Output the [X, Y] coordinate of the center of the cell containing the given text.  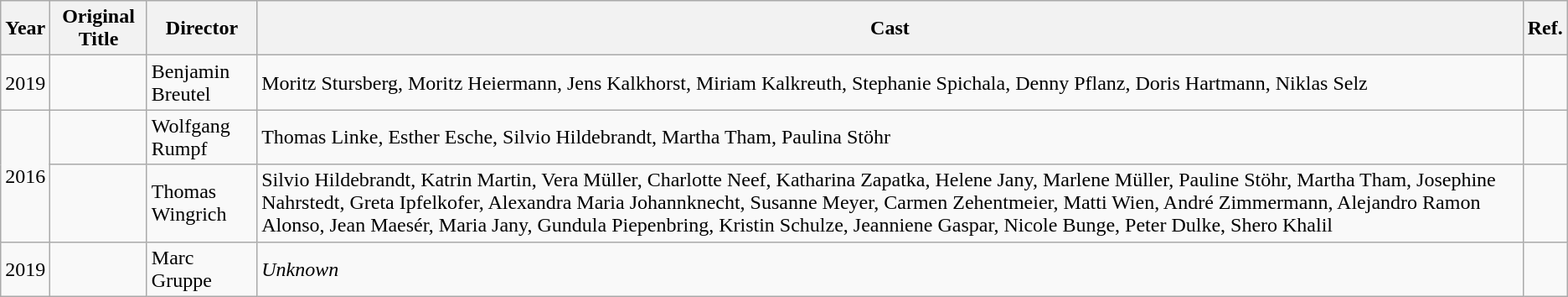
Thomas Linke, Esther Esche, Silvio Hildebrandt, Martha Tham, Paulina Stöhr [890, 138]
Benjamin Breutel [201, 82]
2016 [25, 176]
Wolfgang Rumpf [201, 138]
Director [201, 29]
Cast [890, 29]
Moritz Stursberg, Moritz Heiermann, Jens Kalkhorst, Miriam Kalkreuth, Stephanie Spichala, Denny Pflanz, Doris Hartmann, Niklas Selz [890, 82]
Original Title [99, 29]
Unknown [890, 268]
Ref. [1545, 29]
Marc Gruppe [201, 268]
Year [25, 29]
Thomas Wingrich [201, 203]
